For the text-containing cell, return its midpoint in [x, y] coordinate format. 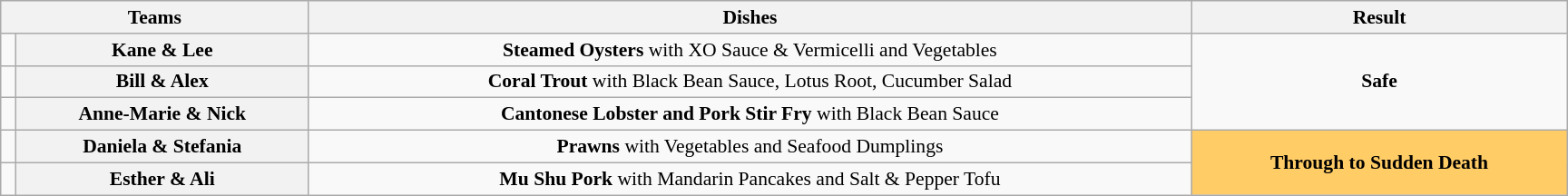
Kane & Lee [162, 50]
Cantonese Lobster and Pork Stir Fry with Black Bean Sauce [750, 114]
Teams [154, 17]
Bill & Alex [162, 82]
Dishes [750, 17]
Coral Trout with Black Bean Sauce, Lotus Root, Cucumber Salad [750, 82]
Daniela & Stefania [162, 147]
Anne-Marie & Nick [162, 114]
Steamed Oysters with XO Sauce & Vermicelli and Vegetables [750, 50]
Result [1379, 17]
Safe [1379, 82]
Prawns with Vegetables and Seafood Dumplings [750, 147]
Through to Sudden Death [1379, 163]
Esther & Ali [162, 179]
Mu Shu Pork with Mandarin Pancakes and Salt & Pepper Tofu [750, 179]
